Provide the [X, Y] coordinate of the cell's center where the given text is located.  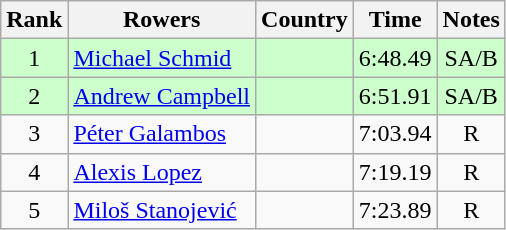
5 [34, 210]
6:48.49 [395, 58]
7:19.19 [395, 172]
Rowers [162, 20]
Andrew Campbell [162, 96]
3 [34, 134]
1 [34, 58]
7:23.89 [395, 210]
Notes [471, 20]
Michael Schmid [162, 58]
4 [34, 172]
Miloš Stanojević [162, 210]
Péter Galambos [162, 134]
Time [395, 20]
2 [34, 96]
7:03.94 [395, 134]
Rank [34, 20]
Alexis Lopez [162, 172]
6:51.91 [395, 96]
Country [305, 20]
